From the cell containing the given text, extract its center point as (X, Y) coordinate. 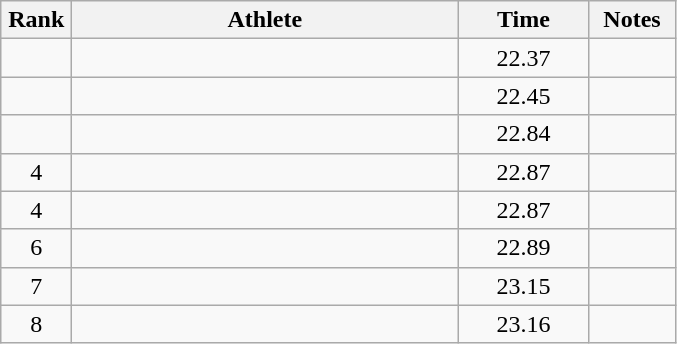
22.37 (524, 58)
8 (36, 324)
22.89 (524, 248)
23.15 (524, 286)
Athlete (265, 20)
Notes (632, 20)
Rank (36, 20)
22.84 (524, 134)
23.16 (524, 324)
22.45 (524, 96)
6 (36, 248)
7 (36, 286)
Time (524, 20)
